Identify which cell holds the provided text, then report its (x, y) central coordinate. 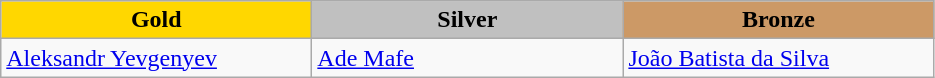
João Batista da Silva (778, 58)
Silver (468, 20)
Bronze (778, 20)
Aleksandr Yevgenyev (156, 58)
Ade Mafe (468, 58)
Gold (156, 20)
